Scan for the cell matching the given text and deliver its (X, Y) coordinate at center. 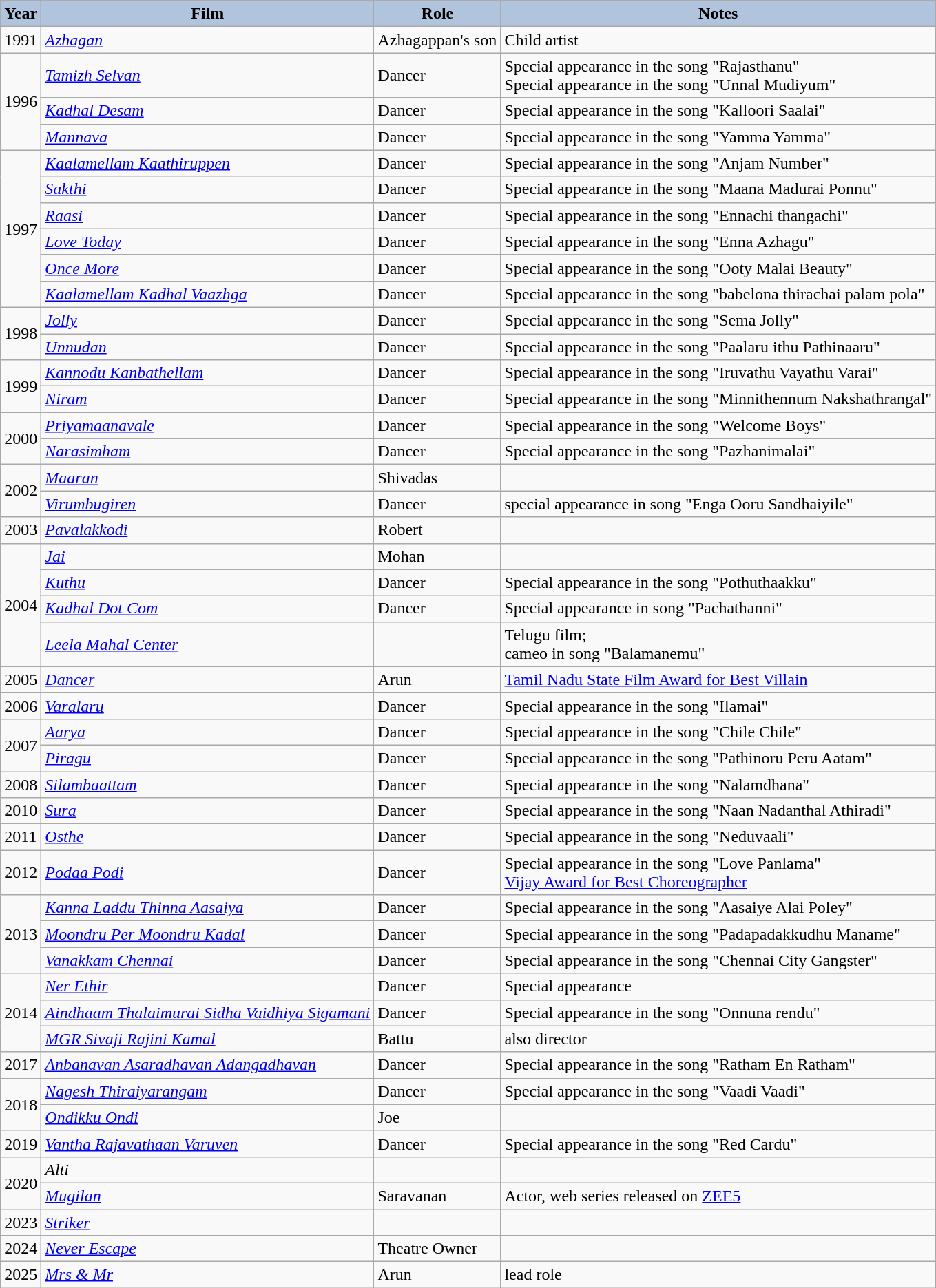
Aindhaam Thalaimurai Sidha Vaidhiya Sigamani (208, 1013)
Notes (718, 14)
Special appearance in the song "babelona thirachai palam pola" (718, 294)
Special appearance in the song "Red Cardu" (718, 1143)
Unnudan (208, 346)
Ner Ethir (208, 986)
Nagesh Thiraiyarangam (208, 1091)
Vanakkam Chennai (208, 960)
2007 (21, 745)
Special appearance in the song "Ratham En Ratham" (718, 1065)
Priyamaanavale (208, 425)
Special appearance in the song "Maana Madurai Ponnu" (718, 189)
2006 (21, 706)
Silambaattam (208, 784)
Azhagappan's son (437, 40)
2002 (21, 491)
Special appearance in the song "Paalaru ithu Pathinaaru" (718, 346)
Special appearance in the song "Onnuna rendu" (718, 1013)
Jai (208, 556)
Special appearance in the song "Neduvaali" (718, 837)
Role (437, 14)
Special appearance in the song "Ilamai" (718, 706)
Kadhal Desam (208, 111)
Tamil Nadu State Film Award for Best Villain (718, 679)
Never Escape (208, 1249)
2018 (21, 1104)
Kaalamellam Kadhal Vaazhga (208, 294)
Special appearance in the song "Iruvathu Vayathu Varai" (718, 373)
Varalaru (208, 706)
Leela Mahal Center (208, 644)
Special appearance in the song "Yamma Yamma" (718, 137)
Mannava (208, 137)
Special appearance in the song "Chennai City Gangster" (718, 960)
2010 (21, 811)
2019 (21, 1143)
2008 (21, 784)
Jolly (208, 320)
Once More (208, 268)
Niram (208, 399)
Kadhal Dot Com (208, 609)
Maaran (208, 478)
2020 (21, 1183)
Moondru Per Moondru Kadal (208, 934)
Special appearance in the song "Sema Jolly" (718, 320)
Aarya (208, 732)
Special appearance in the song "Rajasthanu" Special appearance in the song "Unnal Mudiyum" (718, 76)
2014 (21, 1013)
Azhagan (208, 40)
Film (208, 14)
Mugilan (208, 1196)
Special appearance in the song "Nalamdhana" (718, 784)
Osthe (208, 837)
Special appearance in the song "Vaadi Vaadi" (718, 1091)
2004 (21, 604)
Alti (208, 1170)
2005 (21, 679)
special appearance in song "Enga Ooru Sandhaiyile" (718, 504)
also director (718, 1039)
Kaalamellam Kaathiruppen (208, 163)
Special appearance in the song "Padapadakkudhu Maname" (718, 934)
Special appearance in the song "Minnithennum Nakshathrangal" (718, 399)
Anbanavan Asaradhavan Adangadhavan (208, 1065)
2003 (21, 530)
Battu (437, 1039)
Actor, web series released on ZEE5 (718, 1196)
Telugu film;cameo in song "Balamanemu" (718, 644)
Kannodu Kanbathellam (208, 373)
Special appearance in the song "Kalloori Saalai" (718, 111)
Mohan (437, 556)
lead role (718, 1275)
2011 (21, 837)
Special appearance in the song "Ooty Malai Beauty" (718, 268)
2024 (21, 1249)
Special appearance in the song "Ennachi thangachi" (718, 215)
2017 (21, 1065)
Raasi (208, 215)
Tamizh Selvan (208, 76)
Sura (208, 811)
Special appearance (718, 986)
Special appearance in the song "Anjam Number" (718, 163)
Podaa Podi (208, 873)
Special appearance in the song "Enna Azhagu" (718, 242)
2012 (21, 873)
Virumbugiren (208, 504)
Special appearance in song "Pachathanni" (718, 609)
Ondikku Ondi (208, 1117)
1997 (21, 229)
1998 (21, 333)
Mrs & Mr (208, 1275)
2013 (21, 934)
Robert (437, 530)
2023 (21, 1222)
Vantha Rajavathaan Varuven (208, 1143)
1996 (21, 102)
Saravanan (437, 1196)
2000 (21, 439)
Striker (208, 1222)
Narasimham (208, 452)
Joe (437, 1117)
Special appearance in the song "Naan Nadanthal Athiradi" (718, 811)
Sakthi (208, 189)
Special appearance in the song "Love Panlama"Vijay Award for Best Choreographer (718, 873)
Shivadas (437, 478)
Special appearance in the song "Aasaiye Alai Poley" (718, 908)
Year (21, 14)
Piragu (208, 758)
Theatre Owner (437, 1249)
Special appearance in the song "Pazhanimalai" (718, 452)
2025 (21, 1275)
Child artist (718, 40)
Love Today (208, 242)
Kanna Laddu Thinna Aasaiya (208, 908)
1991 (21, 40)
Special appearance in the song "Welcome Boys" (718, 425)
Special appearance in the song "Pothuthaakku" (718, 582)
Special appearance in the song "Pathinoru Peru Aatam" (718, 758)
Pavalakkodi (208, 530)
Special appearance in the song "Chile Chile" (718, 732)
MGR Sivaji Rajini Kamal (208, 1039)
Kuthu (208, 582)
1999 (21, 386)
